Detect which cell encompasses the target text, then output its [x, y] center coordinate. 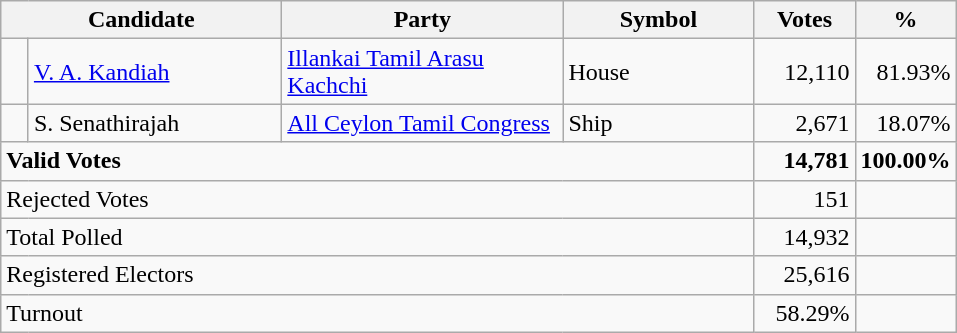
Ship [658, 123]
Total Polled [378, 237]
81.93% [906, 72]
All Ceylon Tamil Congress [422, 123]
V. A. Kandiah [154, 72]
100.00% [906, 161]
12,110 [804, 72]
Turnout [378, 313]
151 [804, 199]
Valid Votes [378, 161]
14,932 [804, 237]
Rejected Votes [378, 199]
Registered Electors [378, 275]
Candidate [142, 20]
House [658, 72]
Symbol [658, 20]
18.07% [906, 123]
Illankai Tamil Arasu Kachchi [422, 72]
14,781 [804, 161]
Party [422, 20]
58.29% [804, 313]
% [906, 20]
2,671 [804, 123]
Votes [804, 20]
S. Senathirajah [154, 123]
25,616 [804, 275]
